Detect which cell encompasses the target text, then output its (x, y) center coordinate. 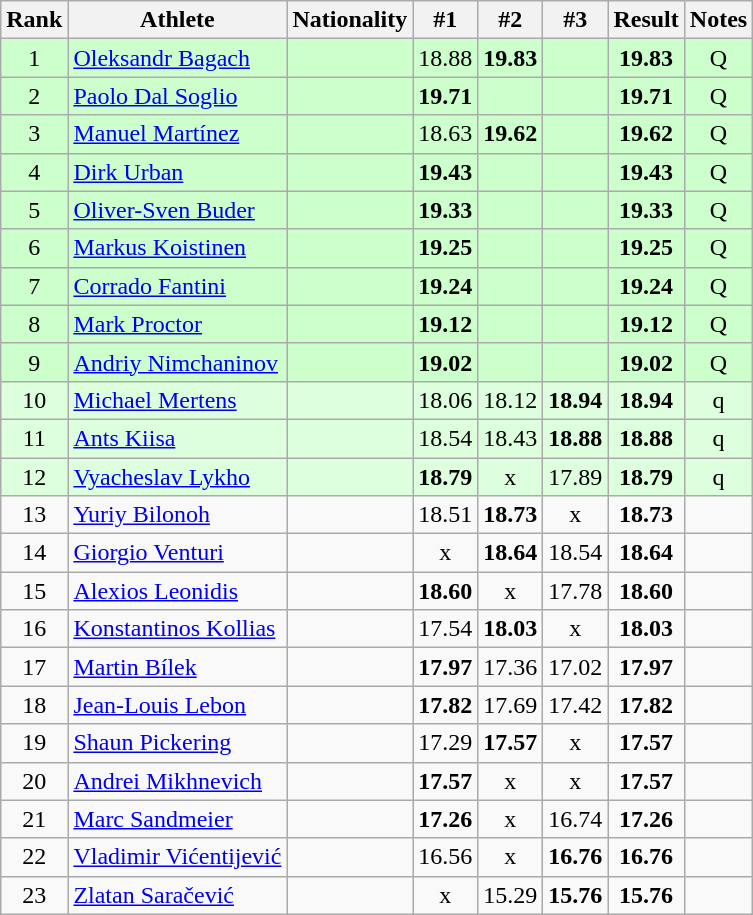
15 (34, 591)
#2 (510, 20)
Jean-Louis Lebon (178, 705)
17.78 (576, 591)
17 (34, 667)
3 (34, 134)
14 (34, 553)
Oleksandr Bagach (178, 58)
#1 (446, 20)
Notes (718, 20)
Yuriy Bilonoh (178, 515)
7 (34, 286)
17.54 (446, 629)
Manuel Martínez (178, 134)
1 (34, 58)
11 (34, 438)
#3 (576, 20)
18.63 (446, 134)
Shaun Pickering (178, 743)
Nationality (350, 20)
8 (34, 324)
Paolo Dal Soglio (178, 96)
21 (34, 819)
12 (34, 477)
Konstantinos Kollias (178, 629)
Athlete (178, 20)
Oliver-Sven Buder (178, 210)
Marc Sandmeier (178, 819)
20 (34, 781)
Andriy Nimchaninov (178, 362)
10 (34, 400)
19 (34, 743)
22 (34, 857)
Ants Kiisa (178, 438)
16.74 (576, 819)
18 (34, 705)
16.56 (446, 857)
Rank (34, 20)
18.43 (510, 438)
Result (646, 20)
4 (34, 172)
6 (34, 248)
Alexios Leonidis (178, 591)
Giorgio Venturi (178, 553)
Dirk Urban (178, 172)
Martin Bílek (178, 667)
18.12 (510, 400)
17.02 (576, 667)
2 (34, 96)
5 (34, 210)
Zlatan Saračević (178, 895)
17.69 (510, 705)
23 (34, 895)
17.42 (576, 705)
17.89 (576, 477)
Corrado Fantini (178, 286)
Mark Proctor (178, 324)
Vyacheslav Lykho (178, 477)
17.36 (510, 667)
Michael Mertens (178, 400)
Andrei Mikhnevich (178, 781)
18.06 (446, 400)
13 (34, 515)
9 (34, 362)
16 (34, 629)
18.51 (446, 515)
Markus Koistinen (178, 248)
15.29 (510, 895)
Vladimir Vićentijević (178, 857)
17.29 (446, 743)
